Provide the [X, Y] coordinate of the cell's center where the given text is located.  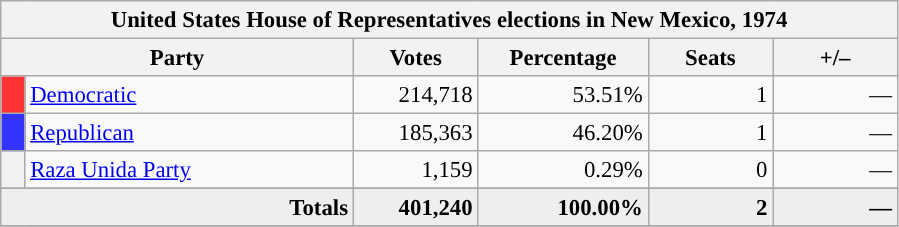
1,159 [416, 170]
53.51% [563, 95]
Raza Unida Party [189, 170]
Seats [710, 58]
Republican [189, 133]
Votes [416, 58]
401,240 [416, 208]
Percentage [563, 58]
185,363 [416, 133]
United States House of Representatives elections in New Mexico, 1974 [450, 20]
214,718 [416, 95]
2 [710, 208]
+/– [836, 58]
Party [178, 58]
Totals [178, 208]
46.20% [563, 133]
100.00% [563, 208]
0 [710, 170]
0.29% [563, 170]
Democratic [189, 95]
